From the cell containing the given text, extract its center point as (X, Y) coordinate. 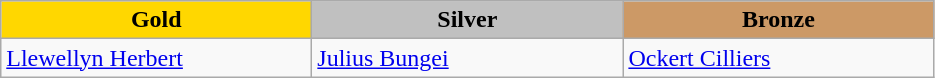
Silver (468, 20)
Ockert Cilliers (778, 58)
Llewellyn Herbert (156, 58)
Gold (156, 20)
Julius Bungei (468, 58)
Bronze (778, 20)
